Scan for the cell matching the given text and deliver its [x, y] coordinate at center. 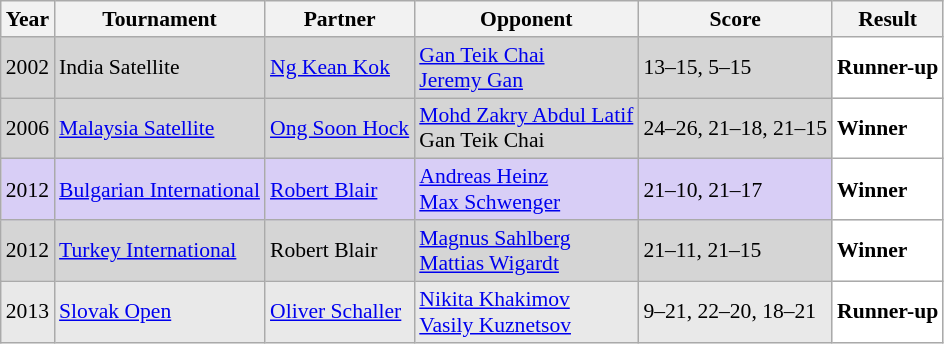
Ong Soon Hock [340, 128]
9–21, 22–20, 18–21 [735, 312]
Nikita Khakimov Vasily Kuznetsov [526, 312]
Turkey International [160, 250]
Magnus Sahlberg Mattias Wigardt [526, 250]
21–11, 21–15 [735, 250]
Score [735, 19]
21–10, 21–17 [735, 190]
13–15, 5–15 [735, 68]
Partner [340, 19]
Opponent [526, 19]
India Satellite [160, 68]
Slovak Open [160, 312]
Andreas Heinz Max Schwenger [526, 190]
Ng Kean Kok [340, 68]
Malaysia Satellite [160, 128]
Bulgarian International [160, 190]
Result [888, 19]
Mohd Zakry Abdul Latif Gan Teik Chai [526, 128]
24–26, 21–18, 21–15 [735, 128]
Oliver Schaller [340, 312]
2006 [28, 128]
2013 [28, 312]
Year [28, 19]
2002 [28, 68]
Gan Teik Chai Jeremy Gan [526, 68]
Tournament [160, 19]
